Search for the cell housing the specified text and yield its [X, Y] center coordinate. 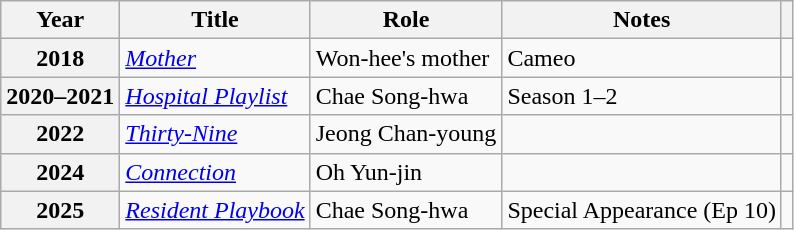
Special Appearance (Ep 10) [642, 210]
Thirty-Nine [215, 134]
Role [406, 20]
Year [60, 20]
2020–2021 [60, 96]
Cameo [642, 58]
Connection [215, 172]
Resident Playbook [215, 210]
2018 [60, 58]
Oh Yun-jin [406, 172]
2024 [60, 172]
Season 1–2 [642, 96]
Jeong Chan-young [406, 134]
Notes [642, 20]
2022 [60, 134]
2025 [60, 210]
Mother [215, 58]
Hospital Playlist [215, 96]
Won-hee's mother [406, 58]
Title [215, 20]
